Provide the (x, y) coordinate of the cell's center where the given text is located.  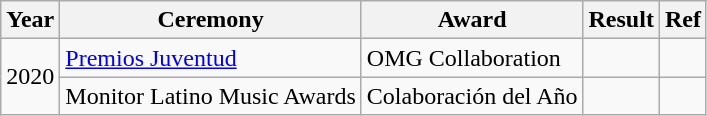
Ceremony (211, 20)
OMG Collaboration (472, 58)
Monitor Latino Music Awards (211, 96)
Ref (682, 20)
Year (30, 20)
Premios Juventud (211, 58)
Result (621, 20)
Colaboración del Año (472, 96)
Award (472, 20)
2020 (30, 77)
